Output the [x, y] coordinate of the center of the cell containing the given text.  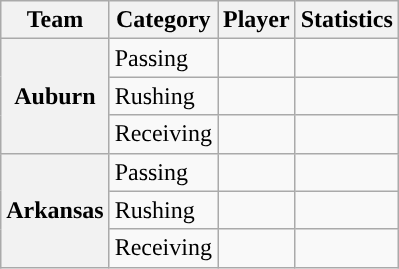
Arkansas [55, 210]
Statistics [346, 20]
Auburn [55, 96]
Player [257, 20]
Team [55, 20]
Category [163, 20]
